Pinpoint the cell where the given text exists, returning its [X, Y] midpoint coordinate. 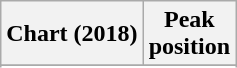
Chart (2018) [72, 34]
Peak position [189, 34]
